Determine the [x, y] coordinate at the center of the cell enclosing the given text.  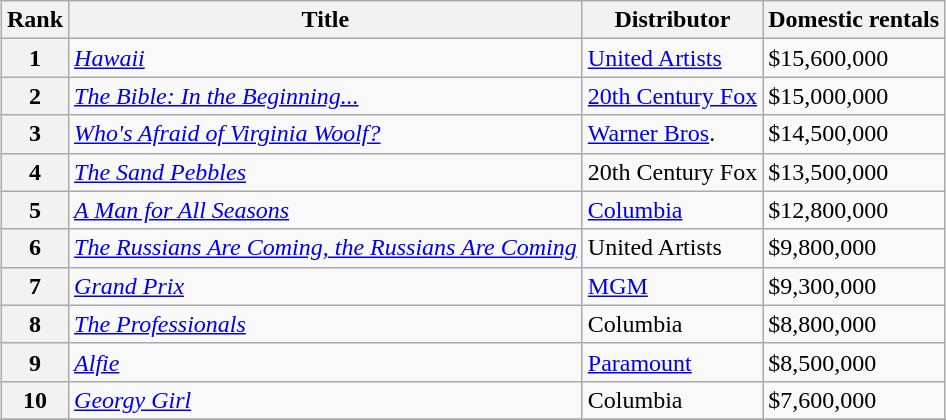
$8,800,000 [854, 324]
Hawaii [326, 58]
The Professionals [326, 324]
The Russians Are Coming, the Russians Are Coming [326, 248]
Warner Bros. [672, 134]
10 [34, 400]
Title [326, 20]
5 [34, 210]
$12,800,000 [854, 210]
$13,500,000 [854, 172]
1 [34, 58]
$15,000,000 [854, 96]
The Sand Pebbles [326, 172]
$9,800,000 [854, 248]
The Bible: In the Beginning... [326, 96]
$7,600,000 [854, 400]
9 [34, 362]
Paramount [672, 362]
7 [34, 286]
$9,300,000 [854, 286]
$15,600,000 [854, 58]
Alfie [326, 362]
Georgy Girl [326, 400]
4 [34, 172]
$8,500,000 [854, 362]
6 [34, 248]
Grand Prix [326, 286]
Distributor [672, 20]
Rank [34, 20]
Domestic rentals [854, 20]
3 [34, 134]
$14,500,000 [854, 134]
8 [34, 324]
A Man for All Seasons [326, 210]
MGM [672, 286]
Who's Afraid of Virginia Woolf? [326, 134]
2 [34, 96]
